Locate the cell with the specified text and output its (x, y) center coordinate. 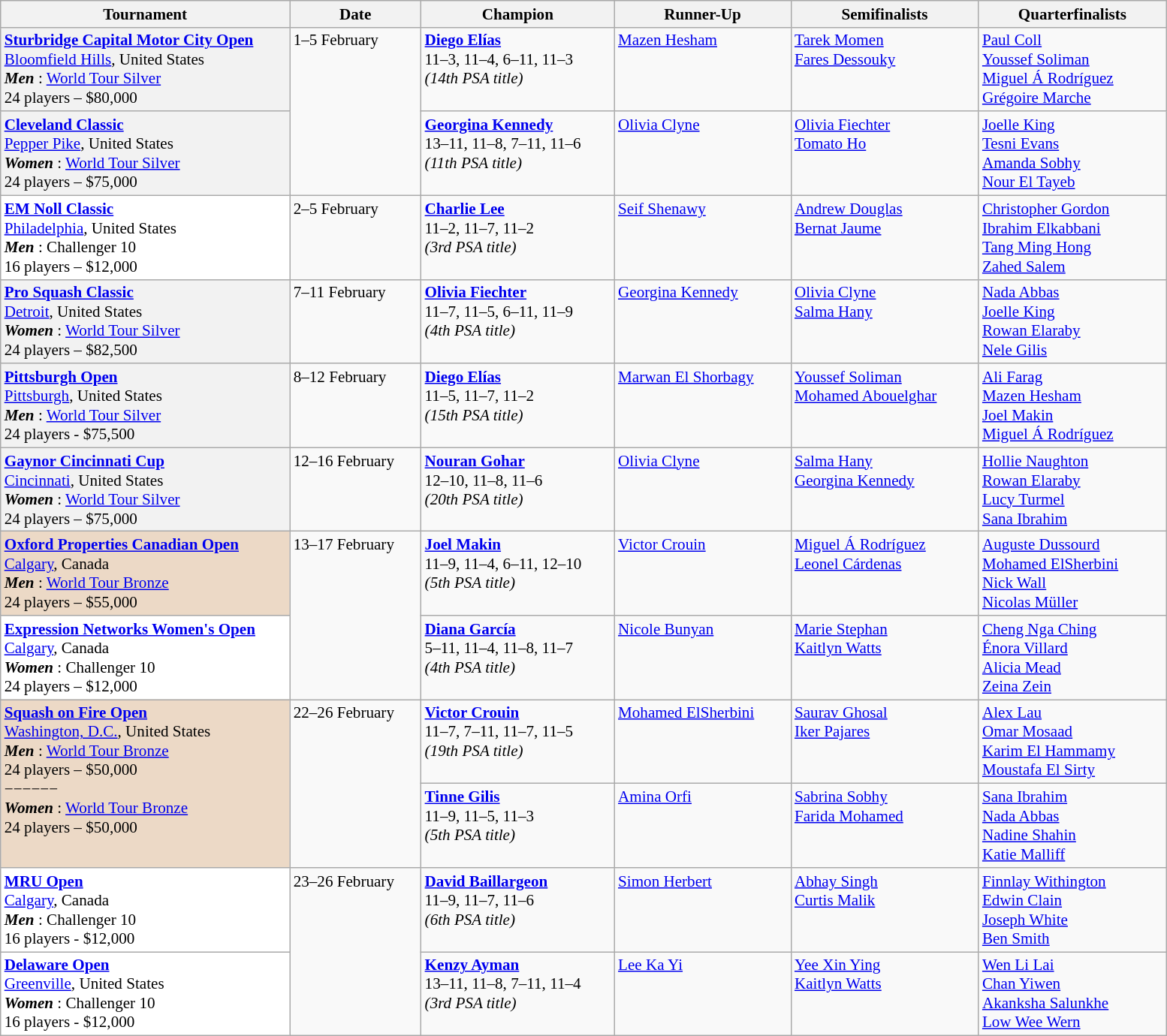
Miguel Á Rodríguez Leonel Cárdenas (885, 574)
Date (356, 14)
Cleveland Classic Pepper Pike, United States Women : World Tour Silver24 players – $75,000 (146, 153)
Quarterfinalists (1072, 14)
Champion (518, 14)
Seif Shenawy (703, 237)
Olivia Clyne Salma Hany (885, 321)
Saurav Ghosal Iker Pajares (885, 742)
David Baillargeon11–9, 11–7, 11–6(6th PSA title) (518, 910)
Nicole Bunyan (703, 658)
MRU Open Calgary, Canada Men : Challenger 1016 players - $12,000 (146, 910)
Wen Li Lai Chan Yiwen Akanksha Salunkhe Low Wee Wern (1072, 994)
Hollie Naughton Rowan Elaraby Lucy Turmel Sana Ibrahim (1072, 489)
Nada Abbas Joelle King Rowan Elaraby Nele Gilis (1072, 321)
8–12 February (356, 405)
Andrew Douglas Bernat Jaume (885, 237)
Diego Elías11–3, 11–4, 6–11, 11–3(14th PSA title) (518, 69)
Alex Lau Omar Mosaad Karim El Hammamy Moustafa El Sirty (1072, 742)
EM Noll Classic Philadelphia, United States Men : Challenger 1016 players – $12,000 (146, 237)
Kenzy Ayman13–11, 11–8, 7–11, 11–4(3rd PSA title) (518, 994)
Simon Herbert (703, 910)
2–5 February (356, 237)
Squash on Fire Open Washington, D.C., United States Men : World Tour Bronze24 players – $50,000−−−−−− Women : World Tour Bronze24 players – $50,000 (146, 784)
Runner-Up (703, 14)
Nouran Gohar12–10, 11–8, 11–6(20th PSA title) (518, 489)
Yee Xin Ying Kaitlyn Watts (885, 994)
Olivia Fiechter11–7, 11–5, 6–11, 11–9(4th PSA title) (518, 321)
Georgina Kennedy (703, 321)
Victor Crouin11–7, 7–11, 11–7, 11–5(19th PSA title) (518, 742)
Pittsburgh Open Pittsburgh, United States Men : World Tour Silver24 players - $75,500 (146, 405)
Sturbridge Capital Motor City Open Bloomfield Hills, United States Men : World Tour Silver24 players – $80,000 (146, 69)
Cheng Nga Ching Énora Villard Alicia Mead Zeina Zein (1072, 658)
Tournament (146, 14)
Mazen Hesham (703, 69)
Sabrina Sobhy Farida Mohamed (885, 826)
7–11 February (356, 321)
Victor Crouin (703, 574)
Marwan El Shorbagy (703, 405)
Mohamed ElSherbini (703, 742)
12–16 February (356, 489)
Diana García5–11, 11–4, 11–8, 11–7(4th PSA title) (518, 658)
Georgina Kennedy13–11, 11–8, 7–11, 11–6(11th PSA title) (518, 153)
Auguste Dussourd Mohamed ElSherbini Nick Wall Nicolas Müller (1072, 574)
Tarek Momen Fares Dessouky (885, 69)
Semifinalists (885, 14)
Christopher Gordon Ibrahim Elkabbani Tang Ming Hong Zahed Salem (1072, 237)
Youssef Soliman Mohamed Abouelghar (885, 405)
Oxford Properties Canadian Open Calgary, Canada Men : World Tour Bronze24 players – $55,000 (146, 574)
Tinne Gilis11–9, 11–5, 11–3(5th PSA title) (518, 826)
Diego Elías11–5, 11–7, 11–2(15th PSA title) (518, 405)
Charlie Lee11–2, 11–7, 11–2(3rd PSA title) (518, 237)
Amina Orfi (703, 826)
Joel Makin11–9, 11–4, 6–11, 12–10(5th PSA title) (518, 574)
Joelle King Tesni Evans Amanda Sobhy Nour El Tayeb (1072, 153)
Marie Stephan Kaitlyn Watts (885, 658)
13–17 February (356, 616)
Abhay Singh Curtis Malik (885, 910)
Gaynor Cincinnati Cup Cincinnati, United States Women : World Tour Silver24 players – $75,000 (146, 489)
Delaware Open Greenville, United States Women : Challenger 1016 players - $12,000 (146, 994)
Sana Ibrahim Nada Abbas Nadine Shahin Katie Malliff (1072, 826)
Lee Ka Yi (703, 994)
Paul Coll Youssef Soliman Miguel Á Rodríguez Grégoire Marche (1072, 69)
22–26 February (356, 784)
Olivia Fiechter Tomato Ho (885, 153)
Expression Networks Women's Open Calgary, Canada Women : Challenger 1024 players – $12,000 (146, 658)
Salma Hany Georgina Kennedy (885, 489)
Finnlay Withington Edwin Clain Joseph White Ben Smith (1072, 910)
1–5 February (356, 111)
Ali Farag Mazen Hesham Joel Makin Miguel Á Rodríguez (1072, 405)
23–26 February (356, 952)
Pro Squash Classic Detroit, United States Women : World Tour Silver24 players – $82,500 (146, 321)
